Identify which cell holds the provided text, then report its [X, Y] central coordinate. 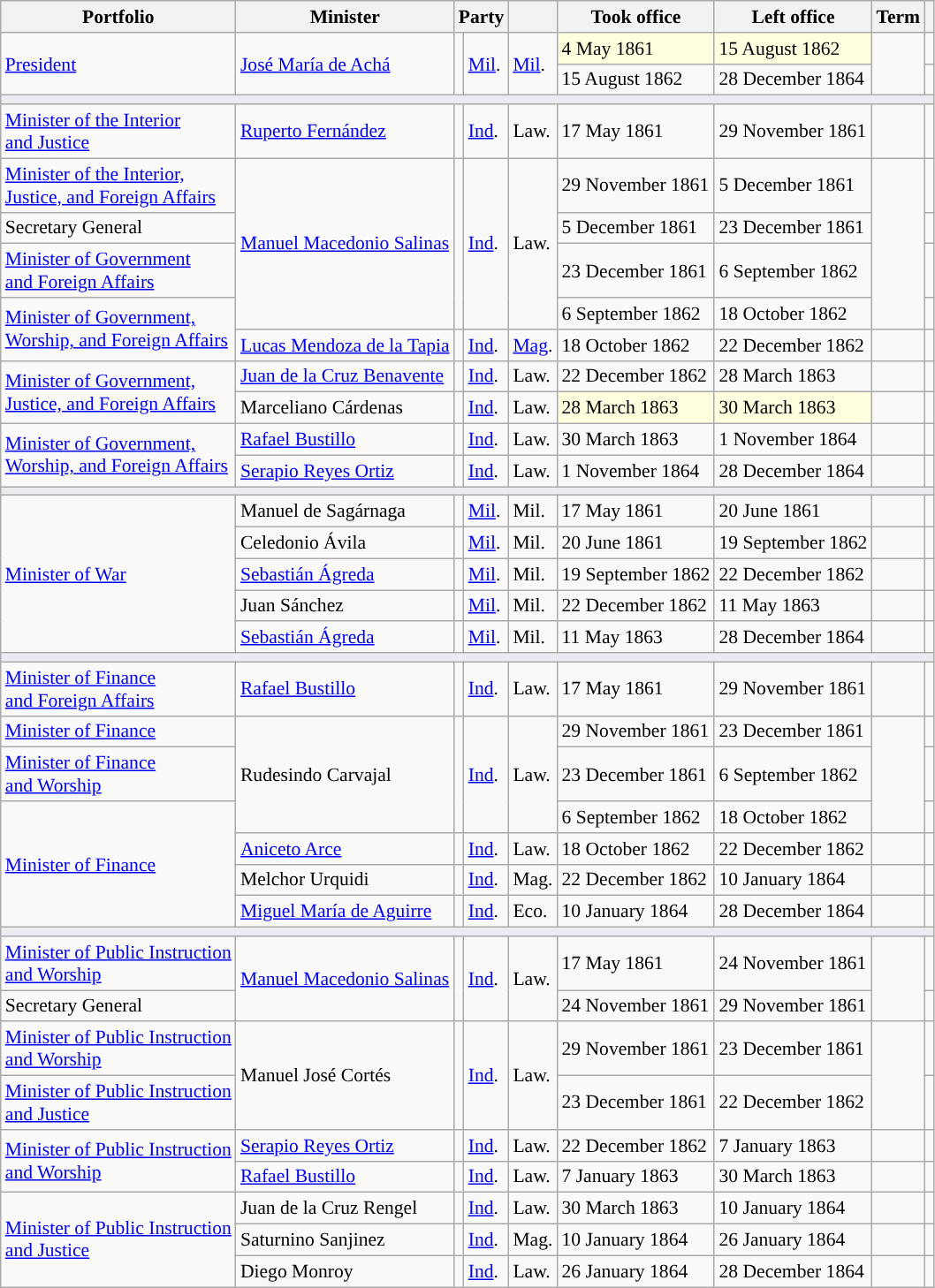
Ruperto Fernández [345, 131]
Saturnino Sanjinez [345, 1240]
Took office [635, 17]
Celedonio Ávila [345, 543]
Juan de la Cruz Rengel [345, 1208]
Left office [793, 17]
President [118, 64]
Miguel María de Aguirre [345, 912]
Marceliano Cárdenas [345, 408]
Term [898, 17]
Minister of Financeand Foreign Affairs [118, 689]
Portfolio [118, 17]
Minister of Financeand Worship [118, 774]
Minister of the Interiorand Justice [118, 131]
José María de Achá [345, 64]
Minister of War [118, 574]
Manuel de Sagárnaga [345, 511]
Minister of Governmentand Foreign Affairs [118, 270]
Party [482, 17]
Minister of Government,Justice, and Foreign Affairs [118, 392]
Diego Monroy [345, 1271]
Lucas Mendoza de la Tapia [345, 345]
Melchor Urquidi [345, 880]
Eco. [532, 912]
Aniceto Arce [345, 849]
Minister [345, 17]
Juan Sánchez [345, 606]
Juan de la Cruz Benavente [345, 376]
Manuel José Cortés [345, 1076]
4 May 1861 [635, 49]
Rudesindo Carvajal [345, 774]
Minister of the Interior,Justice, and Foreign Affairs [118, 186]
